Determine the [x, y] coordinate at the center of the cell enclosing the given text.  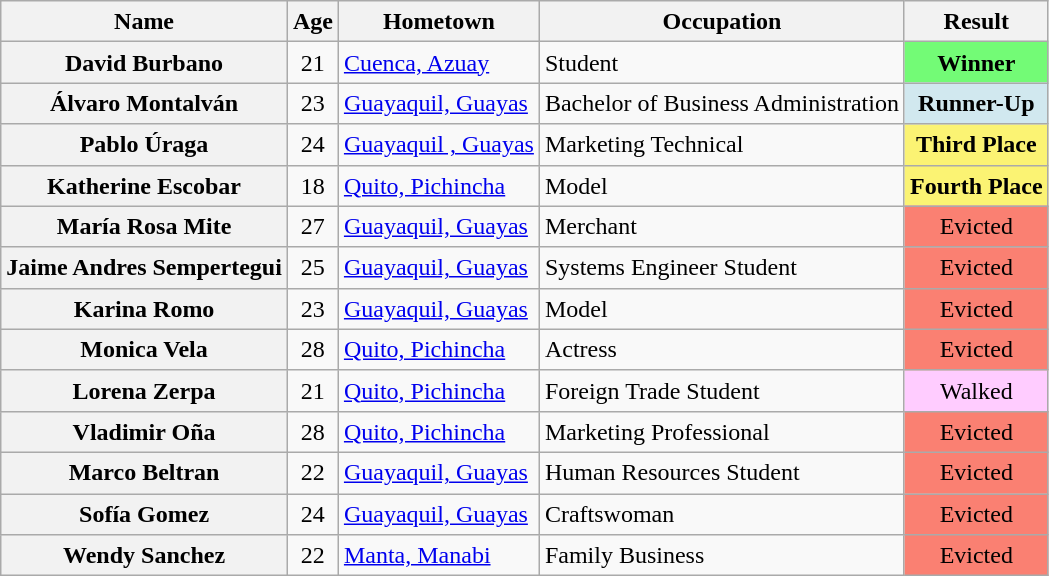
Cuenca, Azuay [438, 62]
18 [312, 186]
25 [312, 268]
Wendy Sanchez [144, 556]
Merchant [722, 226]
Sofía Gomez [144, 514]
Walked [976, 390]
Álvaro Montalván [144, 104]
David Burbano [144, 62]
Winner [976, 62]
Lorena Zerpa [144, 390]
Bachelor of Business Administration [722, 104]
Third Place [976, 144]
Name [144, 22]
Age [312, 22]
Vladimir Oña [144, 432]
Manta, Manabi [438, 556]
Runner-Up [976, 104]
Actress [722, 350]
Katherine Escobar [144, 186]
Student [722, 62]
Result [976, 22]
Monica Vela [144, 350]
Marco Beltran [144, 472]
Craftswoman [722, 514]
Marketing Professional [722, 432]
Human Resources Student [722, 472]
Fourth Place [976, 186]
Family Business [722, 556]
María Rosa Mite [144, 226]
27 [312, 226]
Systems Engineer Student [722, 268]
Guayaquil , Guayas [438, 144]
Hometown [438, 22]
Foreign Trade Student [722, 390]
Pablo Úraga [144, 144]
Occupation [722, 22]
Jaime Andres Sempertegui [144, 268]
Karina Romo [144, 308]
Marketing Technical [722, 144]
